Output the (x, y) coordinate of the center of the cell containing the given text.  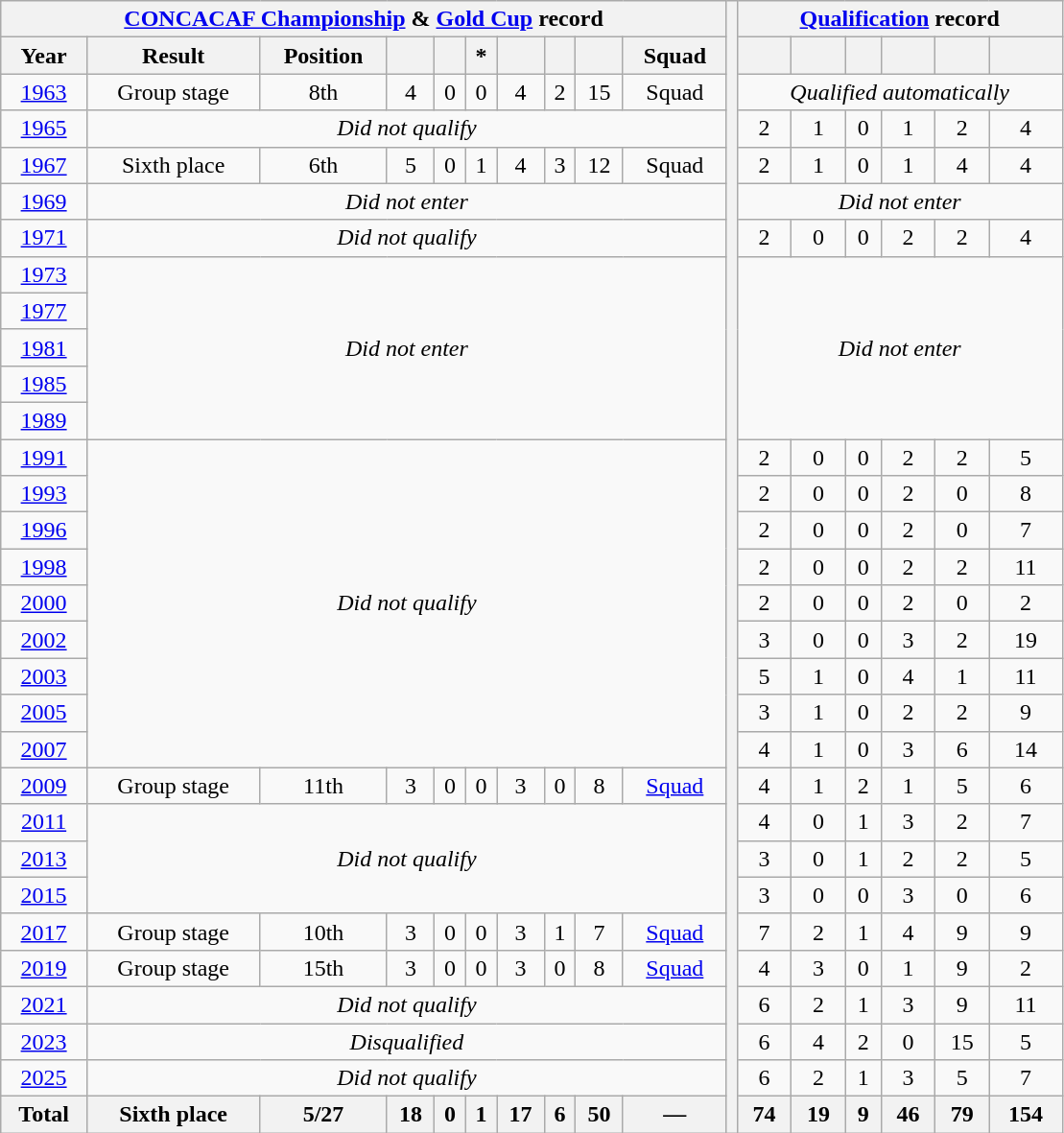
Result (173, 56)
Position (323, 56)
CONCACAF Championship & Gold Cup record (365, 19)
1996 (44, 531)
Disqualified (407, 1041)
2003 (44, 676)
2009 (44, 786)
2025 (44, 1078)
Total (44, 1115)
6th (323, 165)
8th (323, 92)
2021 (44, 1004)
— (674, 1115)
17 (521, 1115)
1998 (44, 567)
2000 (44, 603)
1973 (44, 274)
12 (600, 165)
79 (962, 1115)
2005 (44, 713)
10th (323, 932)
74 (764, 1115)
2015 (44, 895)
1977 (44, 311)
1971 (44, 238)
46 (908, 1115)
* (482, 56)
1963 (44, 92)
2007 (44, 749)
1991 (44, 458)
2011 (44, 822)
2023 (44, 1041)
5/27 (323, 1115)
14 (1026, 749)
154 (1026, 1115)
11th (323, 786)
50 (600, 1115)
1965 (44, 129)
2017 (44, 932)
2002 (44, 640)
Year (44, 56)
2013 (44, 859)
1969 (44, 201)
18 (411, 1115)
15th (323, 968)
1985 (44, 384)
2019 (44, 968)
1989 (44, 420)
Qualified automatically (900, 92)
1981 (44, 347)
Qualification record (900, 19)
1967 (44, 165)
1993 (44, 494)
